Extract the (X, Y) coordinate from the center of the cell holding the provided text.  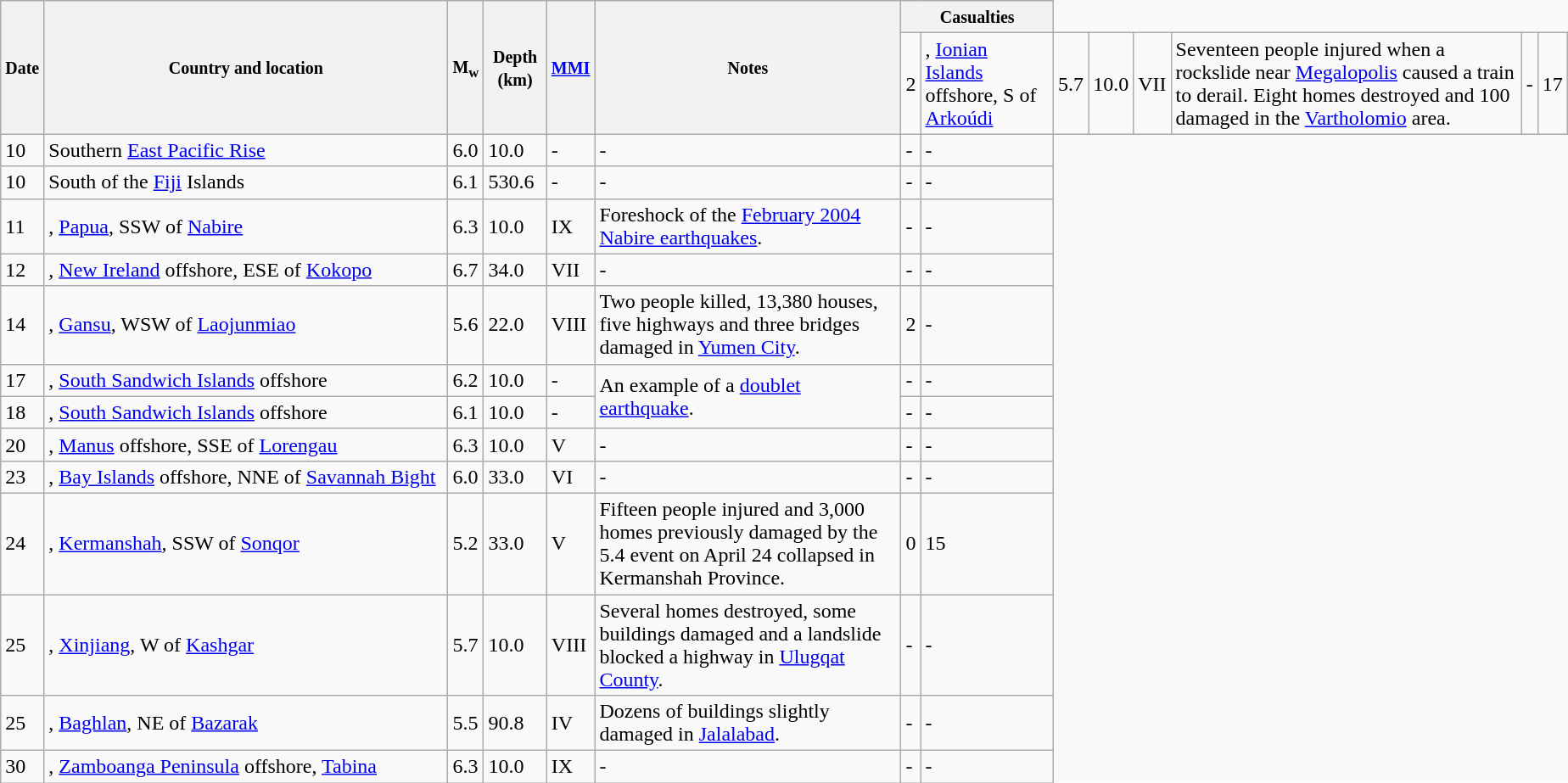
South of the Fiji Islands (246, 182)
5.5 (466, 723)
90.8 (515, 723)
Date (22, 68)
11 (22, 226)
20 (22, 445)
, New Ireland offshore, ESE of Kokopo (246, 270)
23 (22, 477)
Notes (748, 68)
Southern East Pacific Rise (246, 150)
34.0 (515, 270)
An example of a doublet earthquake. (748, 396)
6.7 (466, 270)
24 (22, 543)
Mw (466, 68)
Fifteen people injured and 3,000 homes previously damaged by the 5.4 event on April 24 collapsed in Kermanshah Province. (748, 543)
MMI (570, 68)
30 (22, 767)
, Bay Islands offshore, NNE of Savannah Bight (246, 477)
5.6 (466, 325)
12 (22, 270)
, Gansu, WSW of Laojunmiao (246, 325)
, Xinjiang, W of Kashgar (246, 645)
18 (22, 412)
Casualties (977, 17)
14 (22, 325)
Depth (km) (515, 68)
, Papua, SSW of Nabire (246, 226)
22.0 (515, 325)
Country and location (246, 68)
, Baghlan, NE of Bazarak (246, 723)
Foreshock of the February 2004 Nabire earthquakes. (748, 226)
Several homes destroyed, some buildings damaged and a landslide blocked a highway in Ulugqat County. (748, 645)
Seventeen people injured when a rockslide near Megalopolis caused a train to derail. Eight homes destroyed and 100 damaged in the Vartholomio area. (1346, 83)
15 (988, 543)
, Kermanshah, SSW of Sonqor (246, 543)
530.6 (515, 182)
VI (570, 477)
, Zamboanga Peninsula offshore, Tabina (246, 767)
Two people killed, 13,380 houses, five highways and three bridges damaged in Yumen City. (748, 325)
, Ionian Islands offshore, S of Arkoúdi (988, 83)
0 (911, 543)
IV (570, 723)
Dozens of buildings slightly damaged in Jalalabad. (748, 723)
, Manus offshore, SSE of Lorengau (246, 445)
5.2 (466, 543)
6.2 (466, 380)
